Capture the cell that displays the provided text and extract its (X, Y) central coordinate. 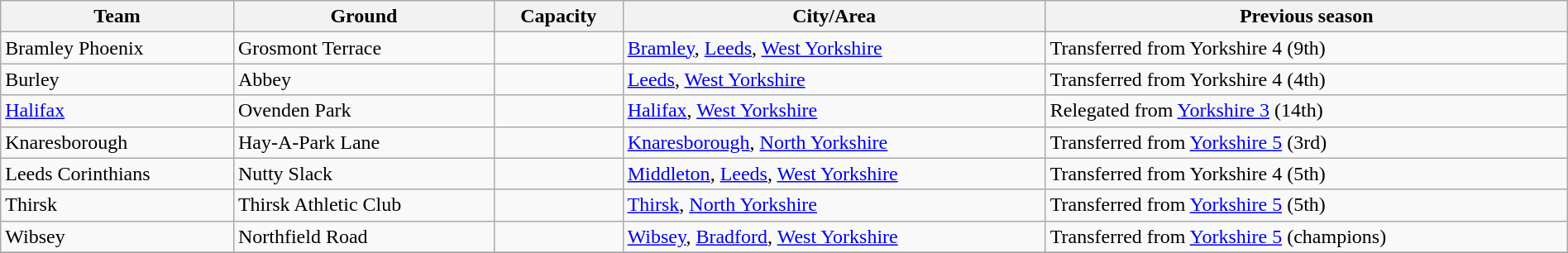
City/Area (834, 17)
Transferred from Yorkshire 4 (5th) (1307, 174)
Knaresborough, North Yorkshire (834, 142)
Transferred from Yorkshire 5 (champions) (1307, 236)
Grosmont Terrace (364, 48)
Abbey (364, 79)
Wibsey, Bradford, West Yorkshire (834, 236)
Wibsey (117, 236)
Ground (364, 17)
Transferred from Yorkshire 5 (5th) (1307, 205)
Nutty Slack (364, 174)
Thirsk Athletic Club (364, 205)
Leeds, West Yorkshire (834, 79)
Transferred from Yorkshire 5 (3rd) (1307, 142)
Team (117, 17)
Knaresborough (117, 142)
Previous season (1307, 17)
Halifax (117, 111)
Hay-A-Park Lane (364, 142)
Northfield Road (364, 236)
Capacity (558, 17)
Bramley, Leeds, West Yorkshire (834, 48)
Middleton, Leeds, West Yorkshire (834, 174)
Thirsk, North Yorkshire (834, 205)
Burley (117, 79)
Relegated from Yorkshire 3 (14th) (1307, 111)
Ovenden Park (364, 111)
Halifax, West Yorkshire (834, 111)
Leeds Corinthians (117, 174)
Transferred from Yorkshire 4 (9th) (1307, 48)
Thirsk (117, 205)
Bramley Phoenix (117, 48)
Transferred from Yorkshire 4 (4th) (1307, 79)
